From the cell containing the given text, extract its center point as [x, y] coordinate. 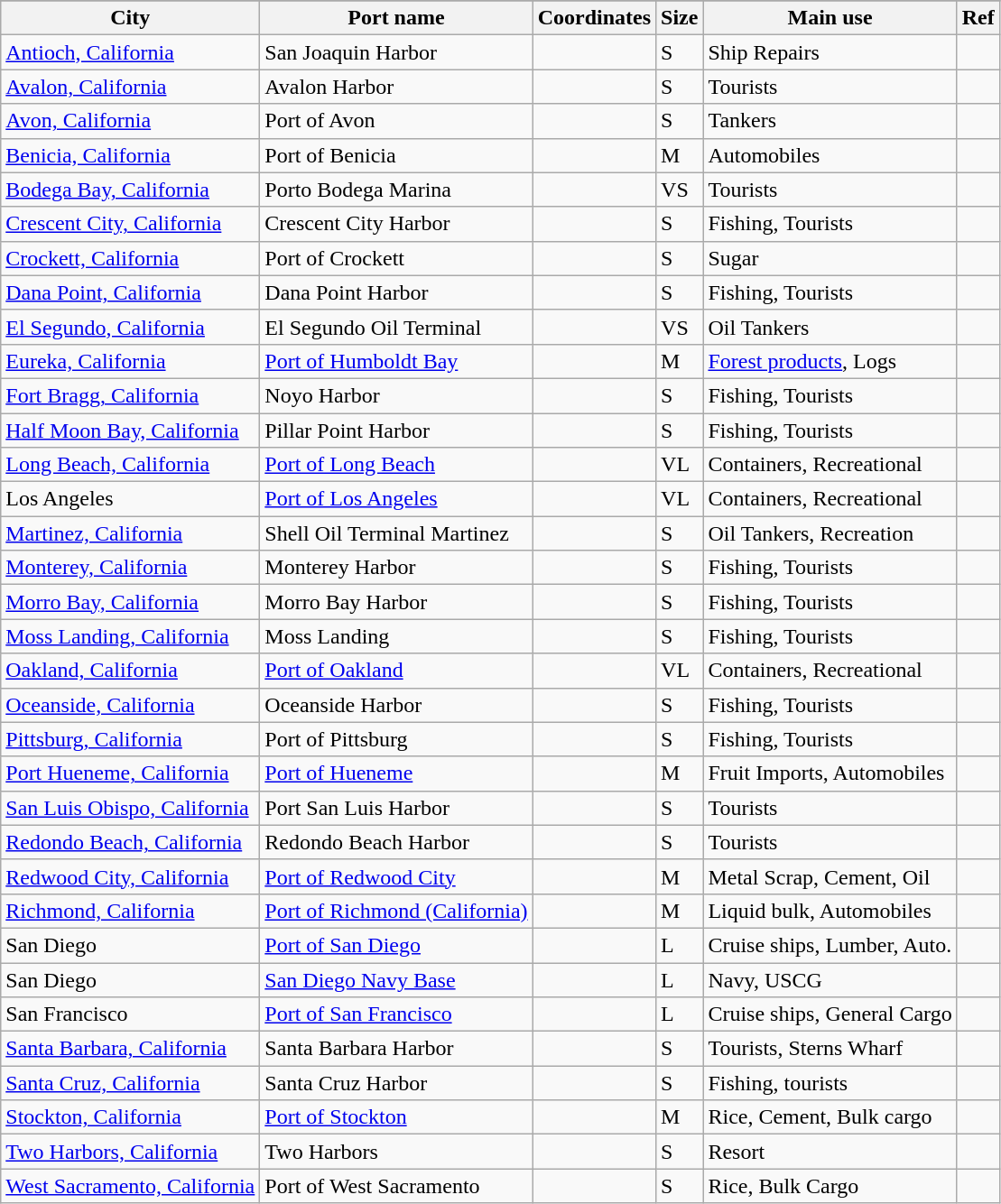
San Luis Obispo, California [130, 808]
Martinez, California [130, 533]
Fort Bragg, California [130, 395]
El Segundo Oil Terminal [396, 327]
Port of Los Angeles [396, 499]
Cruise ships, General Cargo [830, 1014]
Two Harbors [396, 1152]
Port San Luis Harbor [396, 808]
Two Harbors, California [130, 1152]
Antioch, California [130, 52]
Port of Stockton [396, 1117]
Size [680, 18]
Coordinates [594, 18]
Crescent City Harbor [396, 224]
Port of San Diego [396, 945]
Cruise ships, Lumber, Auto. [830, 945]
Long Beach, California [130, 465]
Avon, California [130, 121]
Pillar Point Harbor [396, 431]
Pittsburg, California [130, 739]
Redondo Beach, California [130, 842]
Eureka, California [130, 361]
Rice, Bulk Cargo [830, 1186]
Noyo Harbor [396, 395]
Port of Long Beach [396, 465]
Santa Barbara Harbor [396, 1049]
Monterey, California [130, 568]
Crockett, California [130, 258]
Stockton, California [130, 1117]
Porto Bodega Marina [396, 190]
Oakland, California [130, 671]
Forest products, Logs [830, 361]
Moss Landing, California [130, 636]
Redwood City, California [130, 876]
Oil Tankers [830, 327]
Automobiles [830, 155]
Port name [396, 18]
Richmond, California [130, 911]
Port of Benicia [396, 155]
Santa Cruz Harbor [396, 1083]
Rice, Cement, Bulk cargo [830, 1117]
Half Moon Bay, California [130, 431]
Tourists, Sterns Wharf [830, 1049]
Oceanside, California [130, 705]
Port Hueneme, California [130, 773]
Santa Barbara, California [130, 1049]
San Francisco [130, 1014]
Moss Landing [396, 636]
San Diego Navy Base [396, 979]
Santa Cruz, California [130, 1083]
Dana Point Harbor [396, 292]
Morro Bay, California [130, 602]
Fishing, tourists [830, 1083]
Redondo Beach Harbor [396, 842]
City [130, 18]
Dana Point, California [130, 292]
El Segundo, California [130, 327]
Oceanside Harbor [396, 705]
Port of Avon [396, 121]
Benicia, California [130, 155]
Monterey Harbor [396, 568]
Bodega Bay, California [130, 190]
Morro Bay Harbor [396, 602]
Oil Tankers, Recreation [830, 533]
Sugar [830, 258]
Port of Crockett [396, 258]
Tankers [830, 121]
Main use [830, 18]
Avalon Harbor [396, 87]
Port of Hueneme [396, 773]
Port of Richmond (California) [396, 911]
Navy, USCG [830, 979]
Port of Pittsburg [396, 739]
Port of Humboldt Bay [396, 361]
Fruit Imports, Automobiles [830, 773]
Los Angeles [130, 499]
Shell Oil Terminal Martinez [396, 533]
Ship Repairs [830, 52]
Port of Redwood City [396, 876]
Ref [978, 18]
Port of West Sacramento [396, 1186]
Liquid bulk, Automobiles [830, 911]
West Sacramento, California [130, 1186]
Port of Oakland [396, 671]
Avalon, California [130, 87]
San Joaquin Harbor [396, 52]
Resort [830, 1152]
Port of San Francisco [396, 1014]
Metal Scrap, Cement, Oil [830, 876]
Crescent City, California [130, 224]
